Search for the cell housing the specified text and yield its (X, Y) center coordinate. 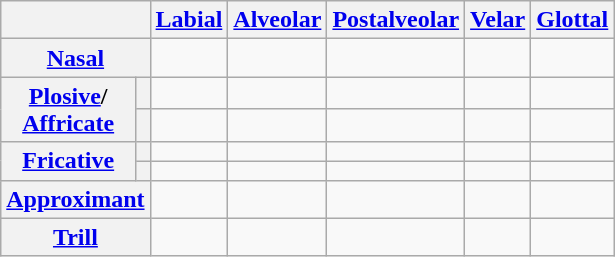
Alveolar (278, 20)
Glottal (572, 20)
Nasal (76, 58)
Postalveolar (396, 20)
Velar (498, 20)
Approximant (76, 199)
Trill (76, 237)
Labial (189, 20)
Plosive/Affricate (68, 110)
Fricative (68, 161)
